Extract the (x, y) coordinate from the center of the cell holding the provided text.  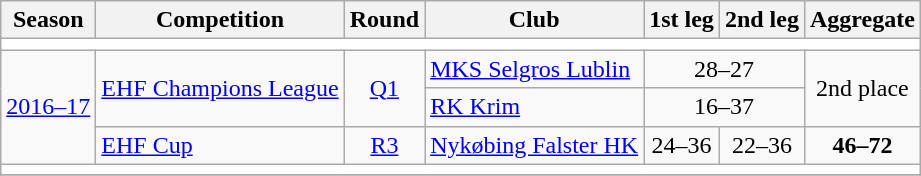
EHF Champions League (220, 88)
R3 (384, 145)
Q1 (384, 88)
EHF Cup (220, 145)
24–36 (682, 145)
28–27 (724, 69)
16–37 (724, 107)
Nykøbing Falster HK (534, 145)
Round (384, 20)
Club (534, 20)
22–36 (762, 145)
MKS Selgros Lublin (534, 69)
RK Krim (534, 107)
Competition (220, 20)
Season (48, 20)
2nd place (862, 88)
1st leg (682, 20)
46–72 (862, 145)
2016–17 (48, 107)
Aggregate (862, 20)
2nd leg (762, 20)
